Find where the given text appears and provide that cell's center as (X, Y) coordinate. 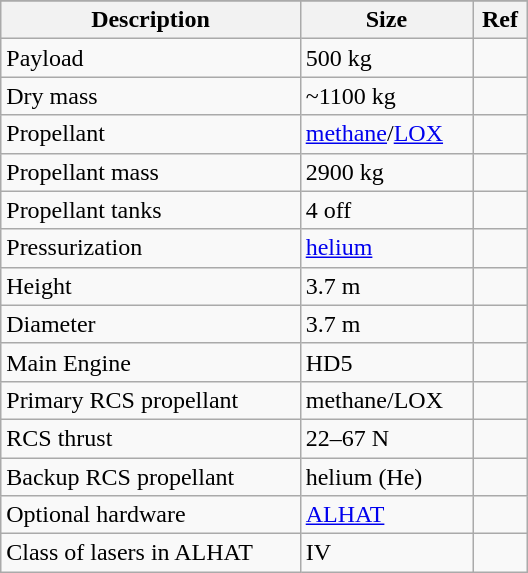
Diameter (150, 324)
500 kg (386, 58)
Primary RCS propellant (150, 400)
Class of lasers in ALHAT (150, 553)
22–67 N (386, 438)
~1100 kg (386, 96)
Pressurization (150, 248)
HD5 (386, 362)
ALHAT (386, 515)
Description (150, 20)
helium (He) (386, 477)
helium (386, 248)
Backup RCS propellant (150, 477)
Propellant (150, 134)
Main Engine (150, 362)
Optional hardware (150, 515)
IV (386, 553)
Height (150, 286)
Size (386, 20)
Payload (150, 58)
4 off (386, 210)
Ref (500, 20)
RCS thrust (150, 438)
Propellant tanks (150, 210)
2900 kg (386, 172)
Dry mass (150, 96)
Propellant mass (150, 172)
